Extract the [X, Y] coordinate from the center of the cell holding the provided text.  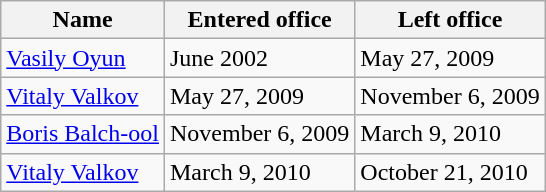
Vasily Oyun [83, 58]
Boris Balch-ool [83, 134]
Entered office [259, 20]
Name [83, 20]
October 21, 2010 [450, 172]
June 2002 [259, 58]
Left office [450, 20]
